Determine the [X, Y] coordinate at the center of the cell enclosing the given text.  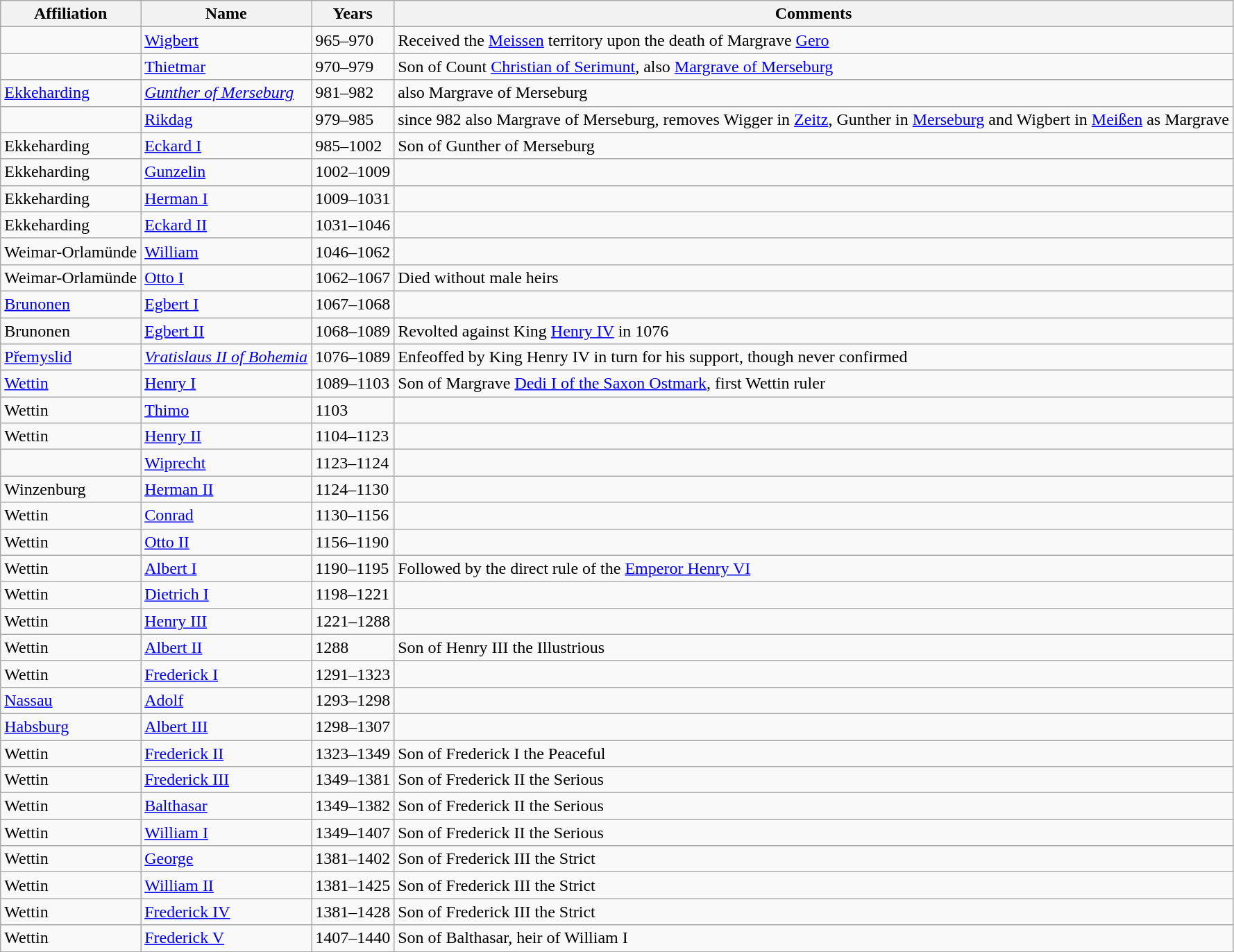
1130–1156 [353, 516]
1298–1307 [353, 726]
1009–1031 [353, 198]
since 982 also Margrave of Merseburg, removes Wigger in Zeitz, Gunther in Merseburg and Wigbert in Meißen as Margrave [813, 119]
Comments [813, 14]
1067–1068 [353, 304]
Rikdag [226, 119]
1198–1221 [353, 595]
1293–1298 [353, 700]
Henry III [226, 621]
Son of Frederick I the Peaceful [813, 753]
1381–1402 [353, 859]
Years [353, 14]
Albert III [226, 726]
Herman II [226, 489]
Affiliation [71, 14]
1002–1009 [353, 172]
Followed by the direct rule of the Emperor Henry VI [813, 568]
Frederick II [226, 753]
1103 [353, 410]
1156–1190 [353, 542]
1104–1123 [353, 436]
Son of Margrave Dedi I of the Saxon Ostmark, first Wettin ruler [813, 384]
Adolf [226, 700]
979–985 [353, 119]
Conrad [226, 516]
1349–1381 [353, 780]
965–970 [353, 40]
Nassau [71, 700]
Otto I [226, 278]
William I [226, 833]
Herman I [226, 198]
Přemyslid [71, 357]
Enfeoffed by King Henry IV in turn for his support, though never confirmed [813, 357]
Balthasar [226, 806]
Henry II [226, 436]
Eckard II [226, 225]
William II [226, 885]
Son of Gunther of Merseburg [813, 146]
Frederick I [226, 674]
1031–1046 [353, 225]
Son of Count Christian of Serimunt, also Margrave of Merseburg [813, 67]
1190–1195 [353, 568]
Thietmar [226, 67]
Frederick III [226, 780]
Albert II [226, 647]
1046–1062 [353, 251]
1062–1067 [353, 278]
1323–1349 [353, 753]
Revolted against King Henry IV in 1076 [813, 331]
Vratislaus II of Bohemia [226, 357]
Dietrich I [226, 595]
1407–1440 [353, 938]
Egbert II [226, 331]
Gunther of Merseburg [226, 93]
George [226, 859]
Gunzelin [226, 172]
Son of Henry III the Illustrious [813, 647]
William [226, 251]
1123–1124 [353, 463]
Died without male heirs [813, 278]
Thimo [226, 410]
1089–1103 [353, 384]
Habsburg [71, 726]
Frederick V [226, 938]
1124–1130 [353, 489]
Egbert I [226, 304]
1381–1425 [353, 885]
970–979 [353, 67]
1076–1089 [353, 357]
Winzenburg [71, 489]
1291–1323 [353, 674]
Name [226, 14]
Eckard I [226, 146]
1221–1288 [353, 621]
1288 [353, 647]
Son of Balthasar, heir of William I [813, 938]
Otto II [226, 542]
985–1002 [353, 146]
1381–1428 [353, 912]
981–982 [353, 93]
1068–1089 [353, 331]
1349–1382 [353, 806]
1349–1407 [353, 833]
Wigbert [226, 40]
Henry I [226, 384]
Wiprecht [226, 463]
also Margrave of Merseburg [813, 93]
Albert I [226, 568]
Received the Meissen territory upon the death of Margrave Gero [813, 40]
Frederick IV [226, 912]
